Extract the (X, Y) coordinate from the center of the cell holding the provided text.  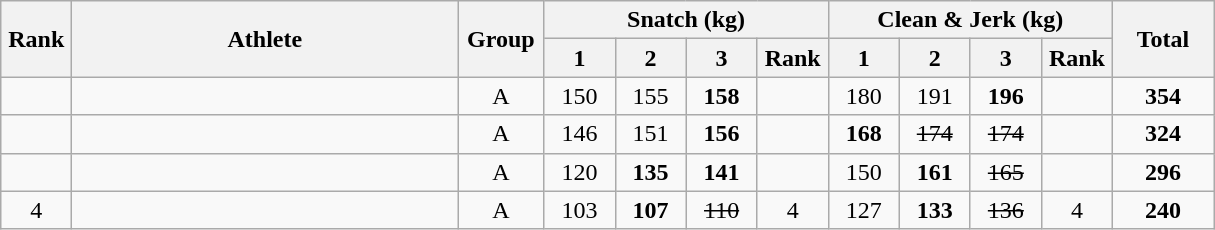
133 (934, 210)
136 (1006, 210)
107 (650, 210)
240 (1162, 210)
151 (650, 134)
155 (650, 96)
161 (934, 172)
Athlete (265, 39)
120 (580, 172)
165 (1006, 172)
135 (650, 172)
196 (1006, 96)
324 (1162, 134)
103 (580, 210)
156 (722, 134)
146 (580, 134)
Group (501, 39)
141 (722, 172)
158 (722, 96)
Clean & Jerk (kg) (970, 20)
127 (864, 210)
168 (864, 134)
Total (1162, 39)
110 (722, 210)
191 (934, 96)
180 (864, 96)
296 (1162, 172)
354 (1162, 96)
Snatch (kg) (686, 20)
